From the cell containing the given text, extract its center point as (X, Y) coordinate. 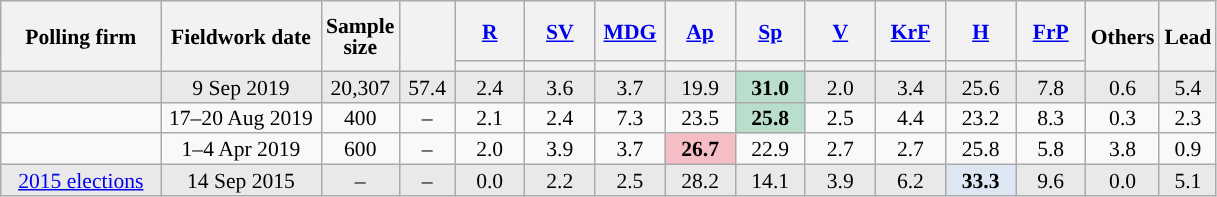
400 (360, 118)
9.6 (1051, 180)
20,307 (360, 86)
23.2 (980, 118)
19.9 (700, 86)
14.1 (770, 180)
Lead (1188, 36)
0.3 (1123, 118)
2.1 (490, 118)
6.2 (910, 180)
R (490, 31)
H (980, 31)
7.3 (630, 118)
Fieldwork date (241, 36)
0.6 (1123, 86)
26.7 (700, 150)
5.1 (1188, 180)
SV (560, 31)
600 (360, 150)
KrF (910, 31)
Ap (700, 31)
FrP (1051, 31)
0.9 (1188, 150)
V (840, 31)
8.3 (1051, 118)
22.9 (770, 150)
23.5 (700, 118)
3.8 (1123, 150)
31.0 (770, 86)
1–4 Apr 2019 (241, 150)
14 Sep 2015 (241, 180)
5.4 (1188, 86)
5.8 (1051, 150)
3.6 (560, 86)
17–20 Aug 2019 (241, 118)
Samplesize (360, 36)
28.2 (700, 180)
2.2 (560, 180)
Sp (770, 31)
33.3 (980, 180)
4.4 (910, 118)
25.6 (980, 86)
57.4 (426, 86)
3.4 (910, 86)
Polling firm (81, 36)
9 Sep 2019 (241, 86)
Others (1123, 36)
7.8 (1051, 86)
2.3 (1188, 118)
MDG (630, 31)
2015 elections (81, 180)
